Identify which cell holds the provided text, then report its (X, Y) central coordinate. 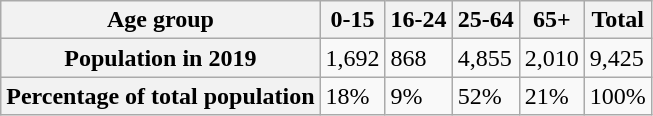
Percentage of total population (160, 96)
52% (486, 96)
9% (418, 96)
1,692 (352, 58)
Age group (160, 20)
9,425 (618, 58)
0-15 (352, 20)
21% (552, 96)
16-24 (418, 20)
868 (418, 58)
100% (618, 96)
2,010 (552, 58)
18% (352, 96)
4,855 (486, 58)
25-64 (486, 20)
Total (618, 20)
65+ (552, 20)
Population in 2019 (160, 58)
